Find where the given text appears and provide that cell's center as [X, Y] coordinate. 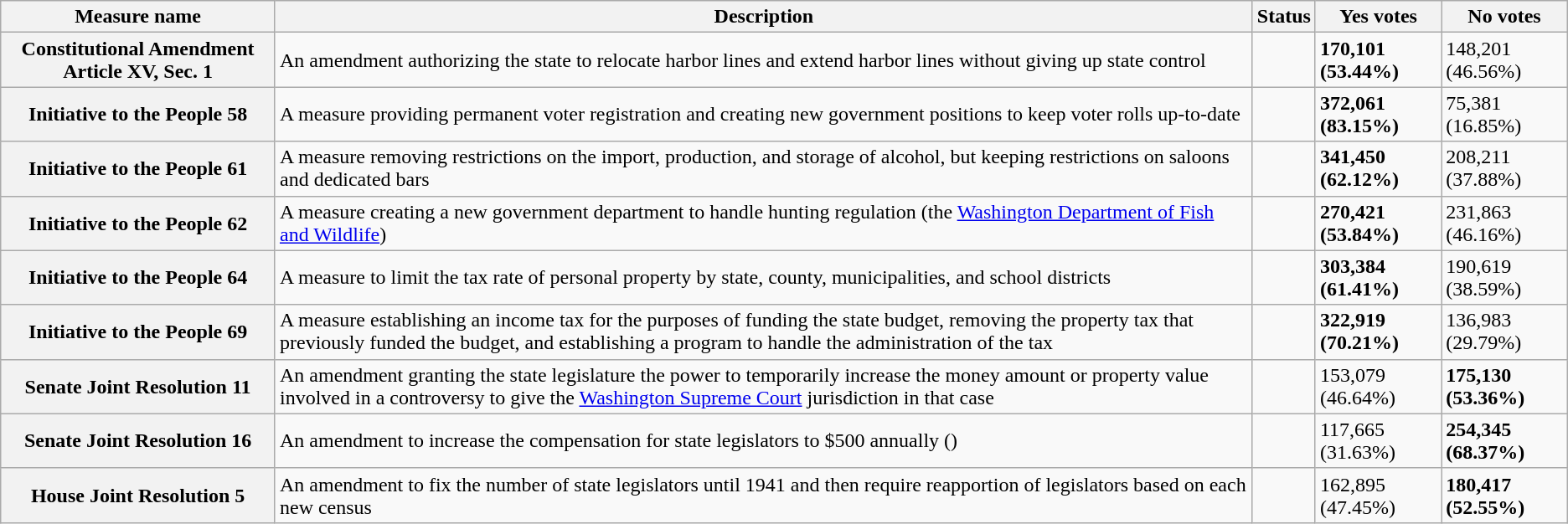
Senate Joint Resolution 11 [138, 387]
190,619 (38.59%) [1504, 278]
372,061 (83.15%) [1378, 114]
Initiative to the People 58 [138, 114]
Yes votes [1378, 17]
341,450 (62.12%) [1378, 169]
270,421 (53.84%) [1378, 223]
175,130 (53.36%) [1504, 387]
Initiative to the People 69 [138, 331]
Initiative to the People 62 [138, 223]
153,079 (46.64%) [1378, 387]
A measure removing restrictions on the import, production, and storage of alcohol, but keeping restrictions on saloons and dedicated bars [764, 169]
162,895 (47.45%) [1378, 496]
An amendment to increase the compensation for state legislators to $500 annually () [764, 440]
House Joint Resolution 5 [138, 496]
Measure name [138, 17]
231,863 (46.16%) [1504, 223]
An amendment to fix the number of state legislators until 1941 and then require reapportion of legislators based on each new census [764, 496]
No votes [1504, 17]
Senate Joint Resolution 16 [138, 440]
180,417 (52.55%) [1504, 496]
148,201 (46.56%) [1504, 60]
75,381 (16.85%) [1504, 114]
A measure providing permanent voter registration and creating new government positions to keep voter rolls up-to-date [764, 114]
A measure creating a new government department to handle hunting regulation (the Washington Department of Fish and Wildlife) [764, 223]
322,919 (70.21%) [1378, 331]
Initiative to the People 64 [138, 278]
136,983 (29.79%) [1504, 331]
A measure to limit the tax rate of personal property by state, county, municipalities, and school districts [764, 278]
Status [1283, 17]
303,384 (61.41%) [1378, 278]
Constitutional Amendment Article XV, Sec. 1 [138, 60]
Description [764, 17]
An amendment authorizing the state to relocate harbor lines and extend harbor lines without giving up state control [764, 60]
Initiative to the People 61 [138, 169]
170,101 (53.44%) [1378, 60]
208,211 (37.88%) [1504, 169]
117,665 (31.63%) [1378, 440]
254,345 (68.37%) [1504, 440]
